Identify which cell holds the provided text, then report its (x, y) central coordinate. 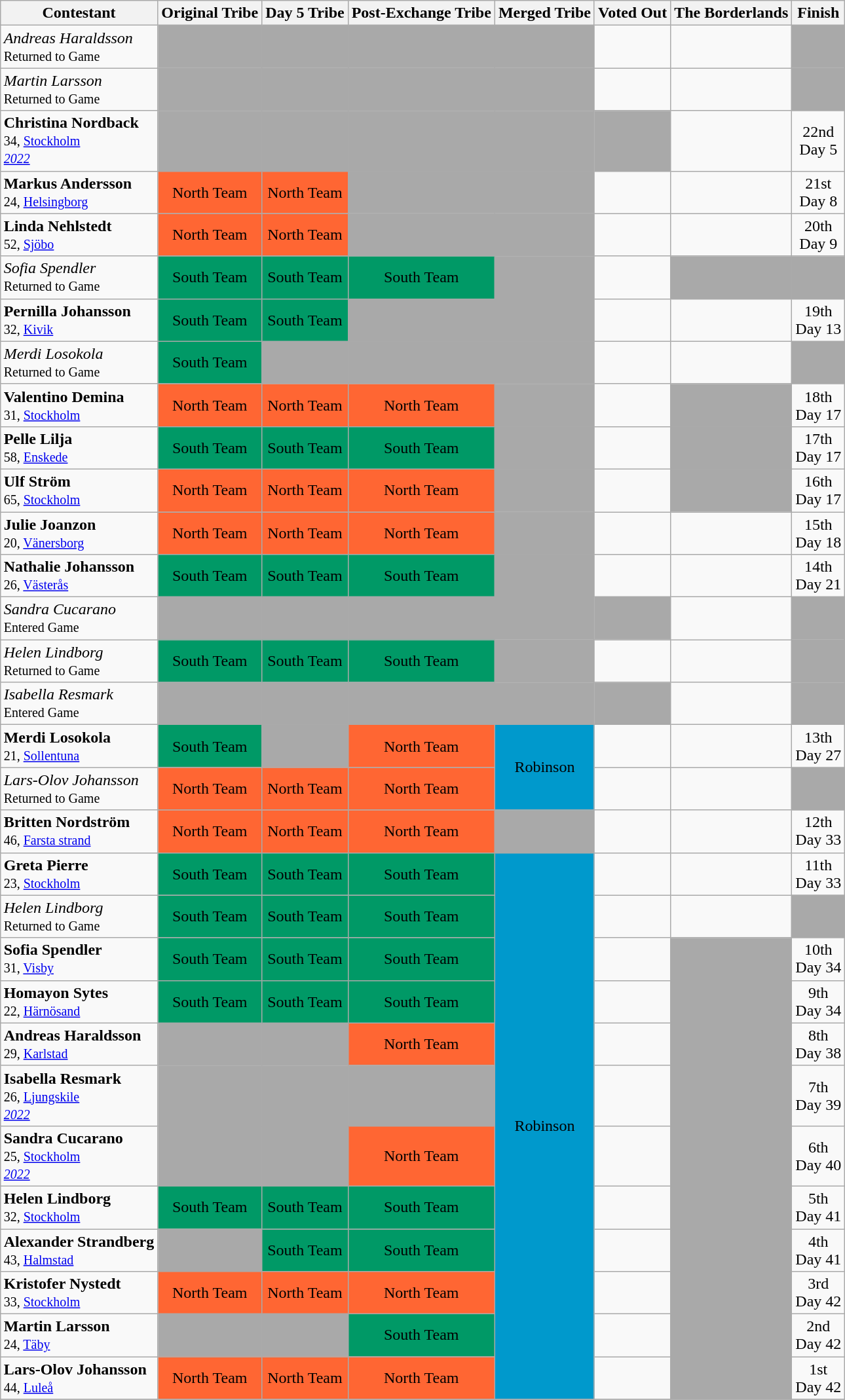
Sofia SpendlerReturned to Game (79, 278)
Merdi Losokola21, Sollentuna (79, 746)
Martin Larsson24, Täby (79, 1336)
6thDay 40 (819, 1156)
Pernilla Johansson32, Kivik (79, 320)
Alexander Strandberg43, Halmstad (79, 1249)
5thDay 41 (819, 1207)
Greta Pierre23, Stockholm (79, 874)
Post-Exchange Tribe (421, 13)
Markus Andersson24, Helsingborg (79, 193)
Christina Nordback34, Stockholm2022 (79, 141)
9thDay 34 (819, 1002)
18thDay 17 (819, 405)
1stDay 42 (819, 1378)
Isabella ResmarkEntered Game (79, 703)
Andreas HaraldssonReturned to Game (79, 47)
Sofia Spendler31, Visby (79, 959)
Lars-Olov JohanssonReturned to Game (79, 788)
Andreas Haraldsson29, Karlstad (79, 1044)
Day 5 Tribe (305, 13)
Sandra CucaranoEntered Game (79, 618)
15thDay 18 (819, 533)
Merdi LosokolaReturned to Game (79, 363)
7thDay 39 (819, 1096)
4thDay 41 (819, 1249)
Britten Nordström46, Farsta strand (79, 832)
Voted Out (632, 13)
Julie Joanzon20, Vänersborg (79, 533)
Kristofer Nystedt33, Stockholm (79, 1293)
10thDay 34 (819, 959)
19thDay 13 (819, 320)
16thDay 17 (819, 490)
Merged Tribe (544, 13)
Pelle Lilja58, Enskede (79, 448)
Helen Lindborg32, Stockholm (79, 1207)
2ndDay 42 (819, 1336)
11thDay 33 (819, 874)
13thDay 27 (819, 746)
3rdDay 42 (819, 1293)
Valentino Demina31, Stockholm (79, 405)
Finish (819, 13)
22ndDay 5 (819, 141)
21stDay 8 (819, 193)
The Borderlands (731, 13)
Nathalie Johansson26, Västerås (79, 576)
Martin LarssonReturned to Game (79, 89)
20thDay 9 (819, 234)
Original Tribe (210, 13)
14thDay 21 (819, 576)
12thDay 33 (819, 832)
Homayon Sytes22, Härnösand (79, 1002)
Linda Nehlstedt52, Sjöbo (79, 234)
Contestant (79, 13)
Lars-Olov Johansson44, Luleå (79, 1378)
Ulf Ström65, Stockholm (79, 490)
17thDay 17 (819, 448)
8thDay 38 (819, 1044)
Isabella Resmark26, Ljungskile2022 (79, 1096)
Sandra Cucarano25, Stockholm2022 (79, 1156)
